From the cell containing the given text, extract its center point as [x, y] coordinate. 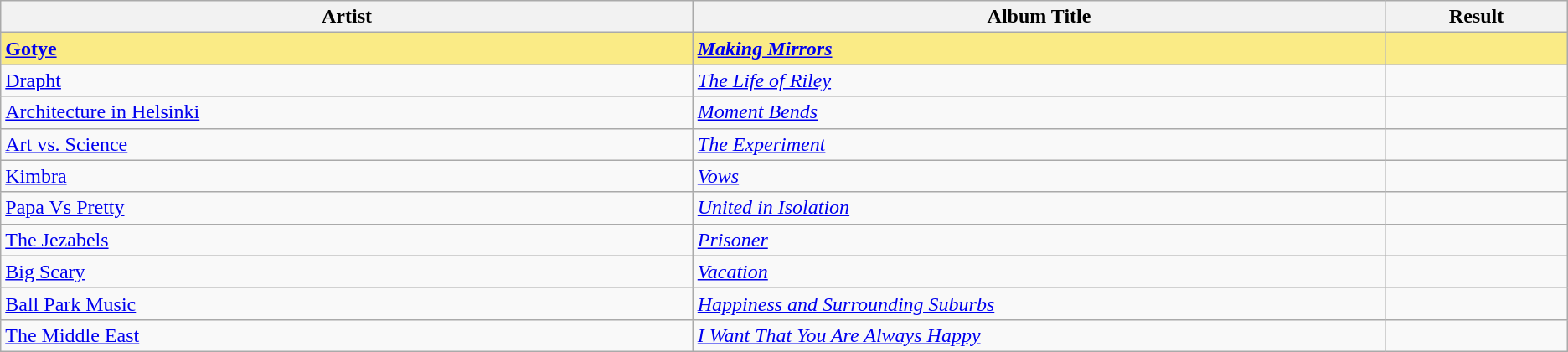
Art vs. Science [347, 144]
Making Mirrors [1039, 49]
United in Isolation [1039, 208]
Result [1477, 17]
Papa Vs Pretty [347, 208]
Big Scary [347, 272]
Gotye [347, 49]
Architecture in Helsinki [347, 112]
The Middle East [347, 335]
Album Title [1039, 17]
Ball Park Music [347, 303]
Artist [347, 17]
Drapht [347, 80]
Happiness and Surrounding Suburbs [1039, 303]
Prisoner [1039, 240]
Vows [1039, 176]
The Experiment [1039, 144]
Moment Bends [1039, 112]
I Want That You Are Always Happy [1039, 335]
Vacation [1039, 272]
The Life of Riley [1039, 80]
Kimbra [347, 176]
The Jezabels [347, 240]
